Output the [X, Y] coordinate of the center of the cell containing the given text.  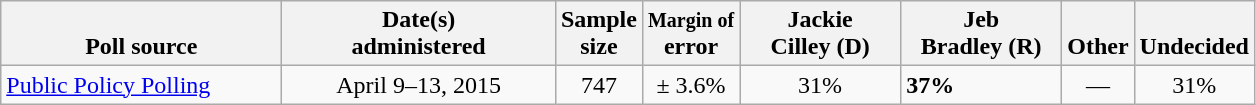
Public Policy Polling [142, 85]
JebBradley (R) [982, 34]
Poll source [142, 34]
Other [1098, 34]
— [1098, 85]
37% [982, 85]
± 3.6% [690, 85]
747 [598, 85]
Undecided [1194, 34]
April 9–13, 2015 [419, 85]
Margin oferror [690, 34]
Date(s)administered [419, 34]
JackieCilley (D) [820, 34]
Samplesize [598, 34]
